Find where the given text appears and provide that cell's center as (X, Y) coordinate. 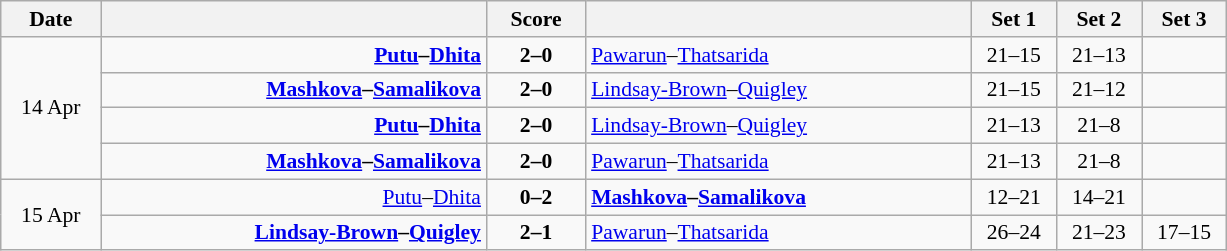
Set 3 (1184, 19)
17–15 (1184, 233)
Set 2 (1098, 19)
Date (51, 19)
0–2 (536, 197)
Score (536, 19)
14 Apr (51, 108)
2–1 (536, 233)
21–12 (1098, 90)
12–21 (1014, 197)
26–24 (1014, 233)
21–23 (1098, 233)
Set 1 (1014, 19)
15 Apr (51, 214)
14–21 (1098, 197)
